Extract the [X, Y] coordinate from the center of the cell holding the provided text.  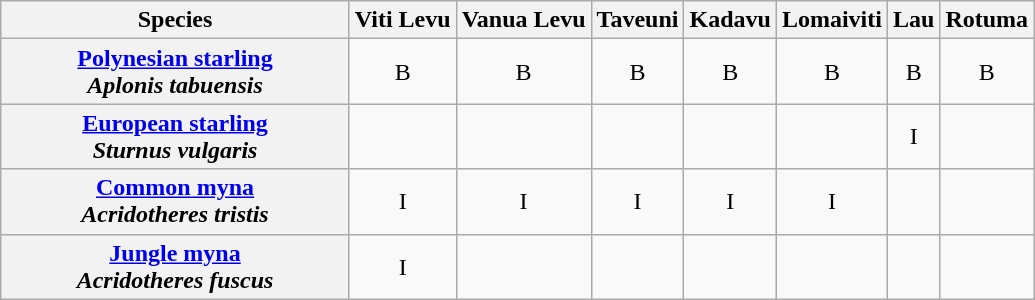
European starlingSturnus vulgaris [176, 136]
Species [176, 20]
Viti Levu [402, 20]
Common mynaAcridotheres tristis [176, 202]
Polynesian starlingAplonis tabuensis [176, 72]
Taveuni [638, 20]
Kadavu [730, 20]
Vanua Levu [524, 20]
Jungle mynaAcridotheres fuscus [176, 266]
Lomaiviti [832, 20]
Rotuma [987, 20]
Lau [913, 20]
